Pinpoint the cell where the given text exists, returning its (x, y) midpoint coordinate. 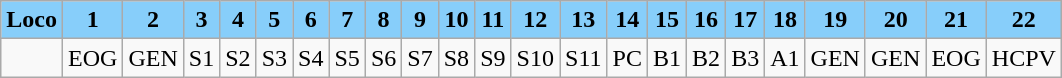
4 (238, 20)
12 (535, 20)
HCPV (1024, 58)
S3 (274, 58)
A1 (785, 58)
S4 (311, 58)
11 (493, 20)
20 (895, 20)
9 (420, 20)
PC (627, 58)
2 (153, 20)
8 (383, 20)
6 (311, 20)
B3 (746, 58)
22 (1024, 20)
21 (956, 20)
S8 (456, 58)
B1 (666, 58)
S6 (383, 58)
16 (706, 20)
18 (785, 20)
S9 (493, 58)
17 (746, 20)
S1 (201, 58)
10 (456, 20)
Loco (32, 20)
5 (274, 20)
B2 (706, 58)
S10 (535, 58)
S7 (420, 58)
15 (666, 20)
3 (201, 20)
1 (92, 20)
S5 (347, 58)
7 (347, 20)
19 (835, 20)
13 (584, 20)
14 (627, 20)
S2 (238, 58)
S11 (584, 58)
